From the cell containing the given text, extract its center point as [X, Y] coordinate. 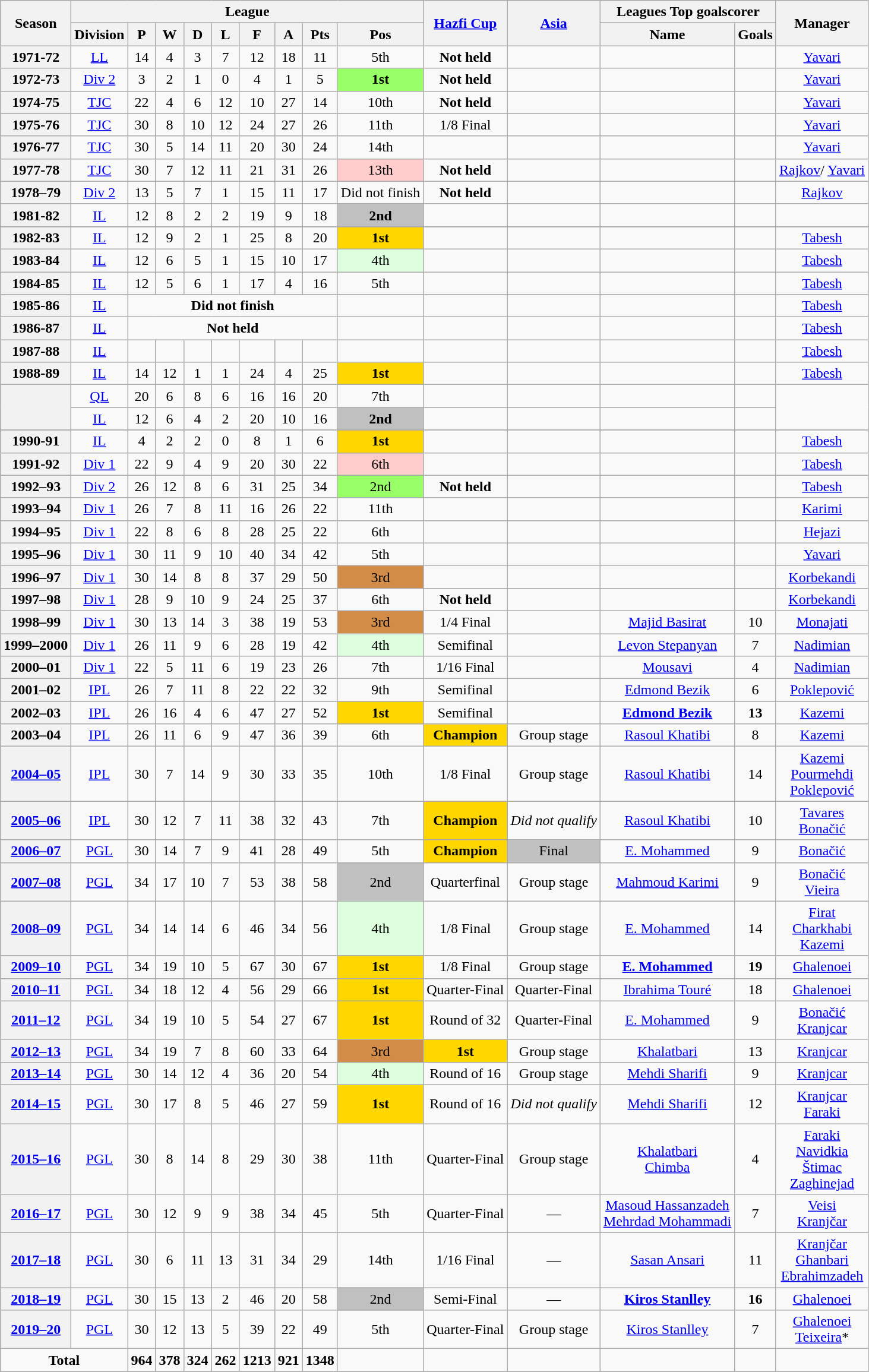
1996–97 [36, 577]
52 [320, 713]
FarakiNavidkia ŠtimacZaghinejad [822, 1159]
23 [289, 668]
1998–99 [36, 622]
Tavares Bonačić [822, 821]
1978–79 [36, 192]
45 [320, 1214]
2001–02 [36, 690]
Division [100, 34]
F [257, 34]
1999–2000 [36, 644]
QL [100, 396]
59 [320, 1104]
GhalenoeiTeixeira* [822, 1329]
2018–19 [36, 1299]
1972-73 [36, 80]
Asia [554, 23]
Round of 32 [466, 1020]
Semi-Final [466, 1299]
Majid Basirat [667, 622]
VeisiKranjčar [822, 1214]
Khalatbari [667, 1051]
Goals [756, 34]
921 [289, 1360]
Rajkov [822, 192]
2014–15 [36, 1104]
P [141, 34]
1981-82 [36, 215]
Karimi [822, 509]
Manager [822, 23]
Bonačić [822, 851]
Hazfi Cup [466, 23]
2009–10 [36, 967]
1992–93 [36, 486]
35 [320, 774]
A [289, 34]
Season [36, 23]
1348 [320, 1360]
324 [197, 1360]
1974-75 [36, 102]
1985-86 [36, 306]
2016–17 [36, 1214]
41 [257, 851]
Pos [380, 34]
1993–94 [36, 509]
Mahmoud Karimi [667, 881]
66 [320, 990]
Kazemi Pourmehdi Poklepović [822, 774]
60 [257, 1051]
2017–18 [36, 1260]
2006–07 [36, 851]
1991-92 [36, 464]
Poklepović [822, 690]
Leagues Top goalscorer [688, 12]
1994–95 [36, 532]
KranjčarGhanbariEbrahimzadeh [822, 1260]
1987-88 [36, 351]
Pts [320, 34]
LL [100, 57]
FiratCharkhabiKazemi [822, 928]
1/4 Final [466, 622]
KranjcarFaraki [822, 1104]
BonačićVieira [822, 881]
2007–08 [36, 881]
2012–13 [36, 1051]
Hejazi [822, 532]
1986-87 [36, 328]
9th [380, 690]
43 [320, 821]
378 [170, 1360]
Monajati [822, 622]
2010–11 [36, 990]
L [226, 34]
W [170, 34]
50 [320, 577]
Name [667, 34]
2013–14 [36, 1073]
64 [320, 1051]
1984-85 [36, 283]
1977-78 [36, 170]
21 [257, 170]
1983-84 [36, 260]
Sasan Ansari [667, 1260]
1988-89 [36, 374]
2008–09 [36, 928]
2015–16 [36, 1159]
2005–06 [36, 821]
Final [554, 851]
1995–96 [36, 554]
1982-83 [36, 238]
1213 [257, 1360]
964 [141, 1360]
KhalatbariChimba [667, 1159]
Rajkov/ Yavari [822, 170]
D [197, 34]
1997–98 [36, 599]
1990-91 [36, 441]
Ibrahima Touré [667, 990]
2000–01 [36, 668]
1971-72 [36, 57]
2004–05 [36, 774]
Quarterfinal [466, 881]
13th [380, 170]
Levon Stepanyan [667, 644]
League [247, 12]
262 [226, 1360]
2003–04 [36, 735]
2011–12 [36, 1020]
1975-76 [36, 125]
2019–20 [36, 1329]
Mousavi [667, 668]
Total [64, 1360]
40 [257, 554]
Masoud Hassanzadeh Mehrdad Mohammadi [667, 1214]
1976-77 [36, 147]
2002–03 [36, 713]
BonačićKranjcar [822, 1020]
